From the cell containing the given text, extract its center point as (x, y) coordinate. 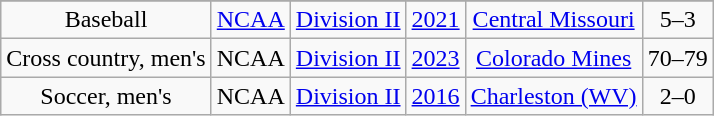
Charleston (WV) (554, 96)
Colorado Mines (554, 58)
2023 (436, 58)
Cross country, men's (106, 58)
Baseball (106, 20)
Central Missouri (554, 20)
70–79 (678, 58)
5–3 (678, 20)
2–0 (678, 96)
2016 (436, 96)
2021 (436, 20)
Soccer, men's (106, 96)
